Detect which cell encompasses the target text, then output its (X, Y) center coordinate. 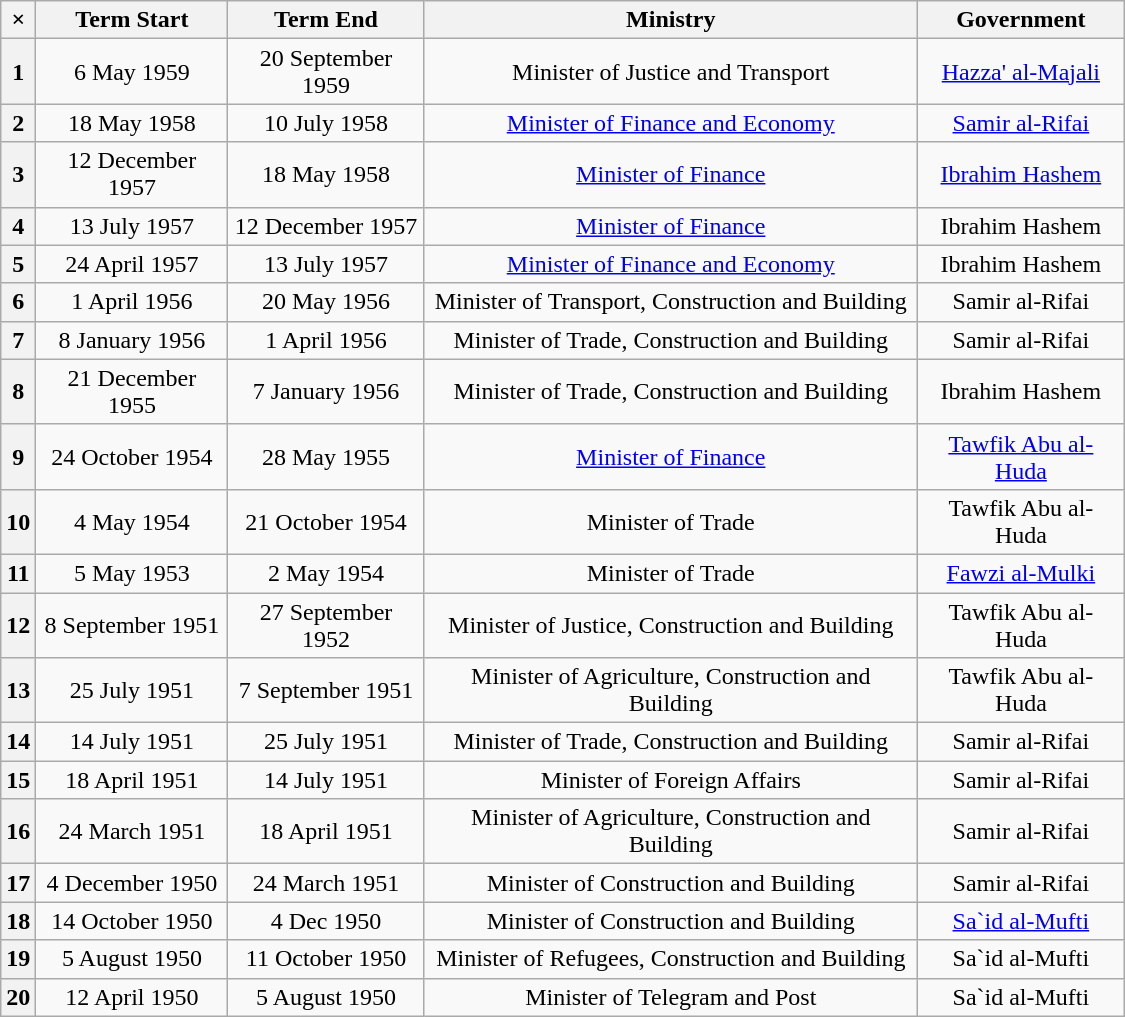
Fawzi al-Mulki (1020, 573)
4 May 1954 (132, 522)
Minister of Telegram and Post (670, 997)
Minister of Foreign Affairs (670, 780)
7 September 1951 (326, 690)
2 (18, 123)
20 September 1959 (326, 72)
Hazza' al-Majali (1020, 72)
12 April 1950 (132, 997)
24 April 1957 (132, 264)
6 (18, 302)
13 (18, 690)
20 May 1956 (326, 302)
Term Start (132, 20)
21 October 1954 (326, 522)
Minister of Justice, Construction and Building (670, 624)
24 October 1954 (132, 456)
Minister of Justice and Transport (670, 72)
11 October 1950 (326, 959)
6 May 1959 (132, 72)
11 (18, 573)
1 (18, 72)
7 (18, 340)
Government (1020, 20)
12 (18, 624)
3 (18, 174)
7 January 1956 (326, 392)
19 (18, 959)
10 (18, 522)
Term End (326, 20)
4 (18, 226)
5 (18, 264)
4 December 1950 (132, 883)
2 May 1954 (326, 573)
4 Dec 1950 (326, 921)
14 October 1950 (132, 921)
Minister of Transport, Construction and Building (670, 302)
8 September 1951 (132, 624)
28 May 1955 (326, 456)
10 July 1958 (326, 123)
8 January 1956 (132, 340)
8 (18, 392)
× (18, 20)
16 (18, 832)
9 (18, 456)
Minister of Refugees, Construction and Building (670, 959)
5 May 1953 (132, 573)
21 December 1955 (132, 392)
14 (18, 742)
27 September 1952 (326, 624)
18 (18, 921)
17 (18, 883)
20 (18, 997)
Ministry (670, 20)
15 (18, 780)
